Provide the [x, y] coordinate of the cell's center where the given text is located.  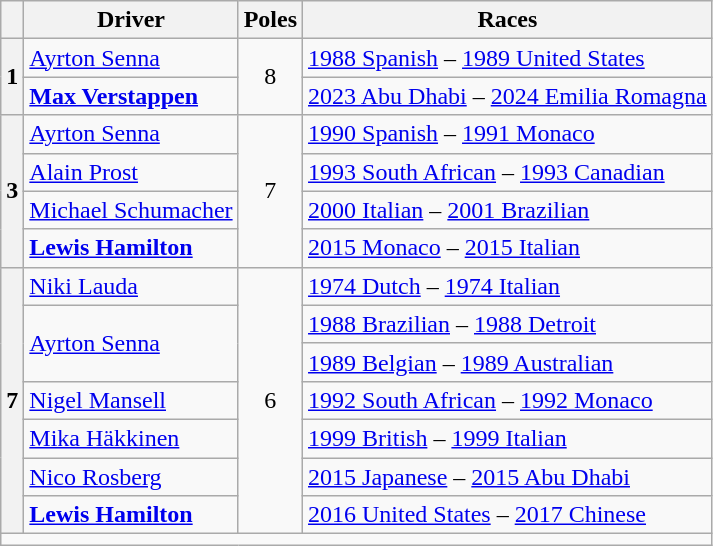
3 [12, 191]
1988 Spanish – 1989 United States [508, 58]
8 [270, 77]
2015 Monaco – 2015 Italian [508, 248]
Mika Häkkinen [131, 438]
Niki Lauda [131, 286]
6 [270, 400]
1989 Belgian – 1989 Australian [508, 362]
Michael Schumacher [131, 210]
2000 Italian – 2001 Brazilian [508, 210]
1990 Spanish – 1991 Monaco [508, 134]
1974 Dutch – 1974 Italian [508, 286]
2015 Japanese – 2015 Abu Dhabi [508, 477]
Driver [131, 20]
Max Verstappen [131, 96]
Nico Rosberg [131, 477]
Nigel Mansell [131, 400]
1992 South African – 1992 Monaco [508, 400]
1 [12, 77]
Alain Prost [131, 172]
Poles [270, 20]
1993 South African – 1993 Canadian [508, 172]
2016 United States – 2017 Chinese [508, 515]
Races [508, 20]
2023 Abu Dhabi – 2024 Emilia Romagna [508, 96]
1988 Brazilian – 1988 Detroit [508, 324]
1999 British – 1999 Italian [508, 438]
